Pinpoint the cell where the given text exists, returning its (x, y) midpoint coordinate. 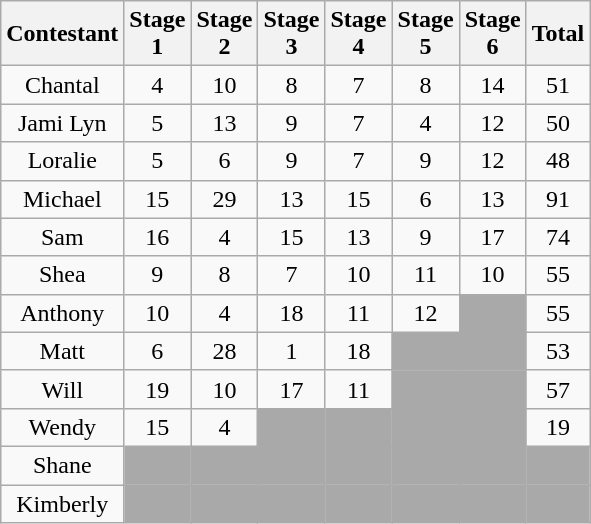
14 (492, 85)
Stage5 (426, 34)
48 (558, 161)
Jami Lyn (62, 123)
Total (558, 34)
53 (558, 351)
Loralie (62, 161)
1 (292, 351)
Anthony (62, 313)
Stage6 (492, 34)
51 (558, 85)
Matt (62, 351)
Stage4 (358, 34)
Stage2 (224, 34)
Shea (62, 275)
57 (558, 389)
29 (224, 199)
50 (558, 123)
Stage1 (158, 34)
16 (158, 237)
74 (558, 237)
28 (224, 351)
Chantal (62, 85)
Contestant (62, 34)
Stage3 (292, 34)
Will (62, 389)
Sam (62, 237)
91 (558, 199)
Shane (62, 465)
Michael (62, 199)
Wendy (62, 427)
Kimberly (62, 503)
